Return [X, Y] of the center of cell containing provided text 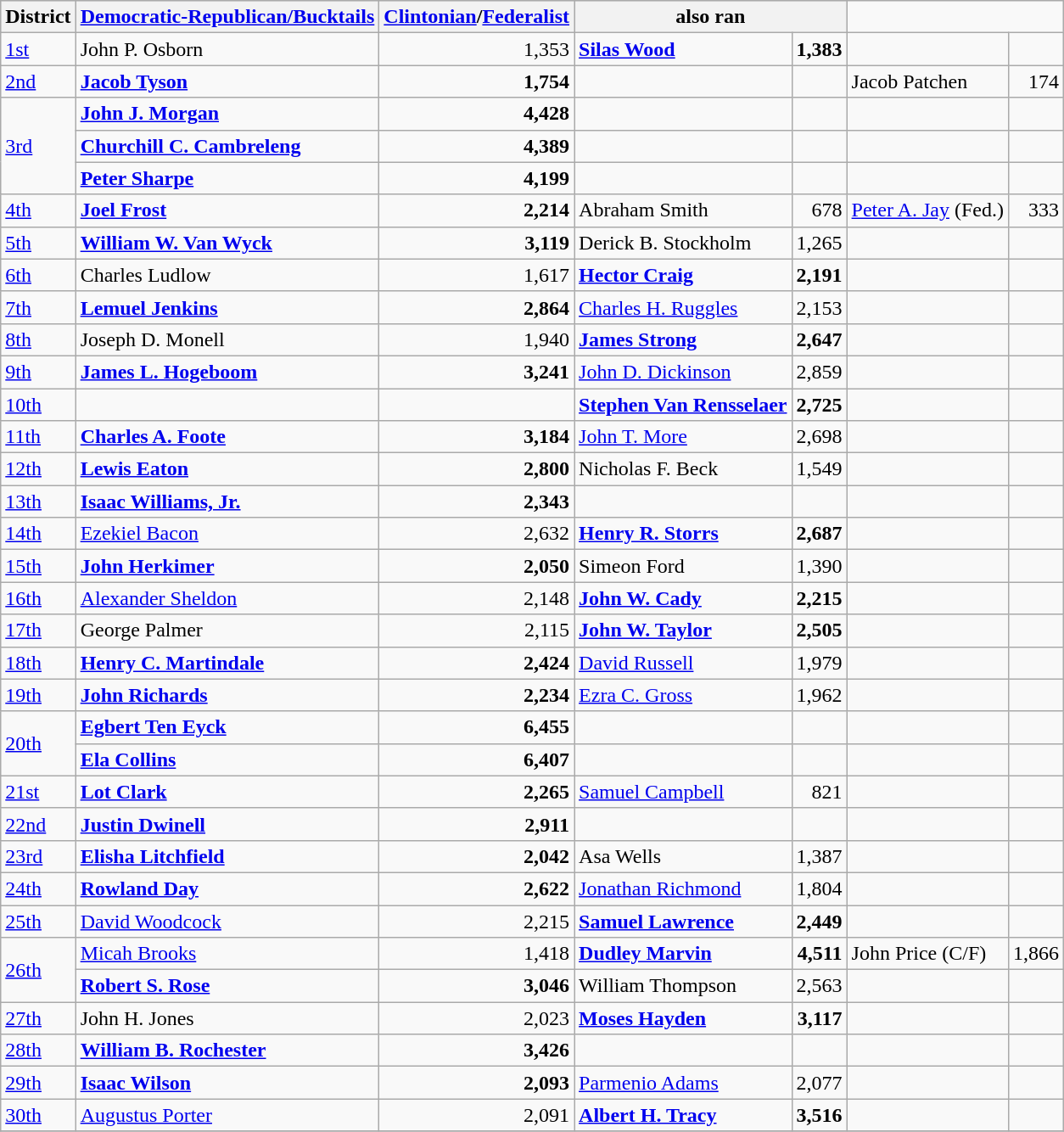
Lot Clark [227, 792]
1st [38, 49]
Simeon Ford [683, 566]
6,407 [477, 759]
19th [38, 695]
28th [38, 1051]
15th [38, 566]
16th [38, 598]
8th [38, 339]
1,979 [820, 663]
Samuel Campbell [683, 792]
Abraham Smith [683, 210]
2,911 [477, 824]
Silas Wood [683, 49]
4th [38, 210]
Henry R. Storrs [683, 534]
821 [820, 792]
17th [38, 630]
333 [1035, 210]
1,617 [477, 275]
3,184 [477, 437]
3,516 [820, 1115]
1,549 [820, 469]
Isaac Wilson [227, 1083]
Elisha Litchfield [227, 856]
2,622 [477, 888]
1,962 [820, 695]
Isaac Williams, Jr. [227, 502]
James Strong [683, 339]
22nd [38, 824]
Charles A. Foote [227, 437]
1,265 [820, 243]
John H. Jones [227, 1018]
John W. Taylor [683, 630]
2,563 [820, 986]
Dudley Marvin [683, 954]
2,093 [477, 1083]
3,117 [820, 1018]
1,804 [820, 888]
Rowland Day [227, 888]
6,455 [477, 727]
4,511 [820, 954]
David Woodcock [227, 921]
2nd [38, 81]
1,390 [820, 566]
Charles H. Ruggles [683, 307]
25th [38, 921]
John Price (C/F) [927, 954]
12th [38, 469]
23rd [38, 856]
27th [38, 1018]
2,505 [820, 630]
Hector Craig [683, 275]
James L. Hogeboom [227, 372]
9th [38, 372]
Robert S. Rose [227, 986]
1,383 [820, 49]
7th [38, 307]
3,241 [477, 372]
2,148 [477, 598]
3,046 [477, 986]
Ezekiel Bacon [227, 534]
Derick B. Stockholm [683, 243]
1,866 [1035, 954]
2,632 [477, 534]
Henry C. Martindale [227, 663]
30th [38, 1115]
2,214 [477, 210]
5th [38, 243]
Democratic-Republican/Bucktails [227, 17]
3,119 [477, 243]
10th [38, 405]
Charles Ludlow [227, 275]
Peter A. Jay (Fed.) [927, 210]
1,754 [477, 81]
Ela Collins [227, 759]
3rd [38, 146]
14th [38, 534]
Parmenio Adams [683, 1083]
174 [1035, 81]
2,091 [477, 1115]
Ezra C. Gross [683, 695]
John W. Cady [683, 598]
4,428 [477, 114]
1,353 [477, 49]
Egbert Ten Eyck [227, 727]
2,725 [820, 405]
6th [38, 275]
Stephen Van Rensselaer [683, 405]
Jacob Patchen [927, 81]
2,864 [477, 307]
2,234 [477, 695]
John Herkimer [227, 566]
2,023 [477, 1018]
2,077 [820, 1083]
John P. Osborn [227, 49]
John D. Dickinson [683, 372]
Samuel Lawrence [683, 921]
2,191 [820, 275]
2,647 [820, 339]
2,153 [820, 307]
3,426 [477, 1051]
2,265 [477, 792]
Albert H. Tracy [683, 1115]
William B. Rochester [227, 1051]
Clintonian/Federalist [477, 17]
Moses Hayden [683, 1018]
John T. More [683, 437]
4,199 [477, 178]
Augustus Porter [227, 1115]
William W. Van Wyck [227, 243]
29th [38, 1083]
Churchill C. Cambreleng [227, 146]
1,940 [477, 339]
2,800 [477, 469]
678 [820, 210]
Nicholas F. Beck [683, 469]
Alexander Sheldon [227, 598]
Joseph D. Monell [227, 339]
John Richards [227, 695]
William Thompson [683, 986]
21st [38, 792]
2,343 [477, 502]
2,449 [820, 921]
2,042 [477, 856]
4,389 [477, 146]
2,050 [477, 566]
1,418 [477, 954]
District [38, 17]
26th [38, 970]
2,687 [820, 534]
Joel Frost [227, 210]
18th [38, 663]
20th [38, 743]
Justin Dwinell [227, 824]
11th [38, 437]
Micah Brooks [227, 954]
John J. Morgan [227, 114]
Jonathan Richmond [683, 888]
Lewis Eaton [227, 469]
2,115 [477, 630]
2,698 [820, 437]
Peter Sharpe [227, 178]
David Russell [683, 663]
also ran [711, 17]
Lemuel Jenkins [227, 307]
13th [38, 502]
2,859 [820, 372]
Asa Wells [683, 856]
24th [38, 888]
George Palmer [227, 630]
Jacob Tyson [227, 81]
2,424 [477, 663]
1,387 [820, 856]
